Return the (x, y) coordinate for the center point of the cell that contains the specified text.  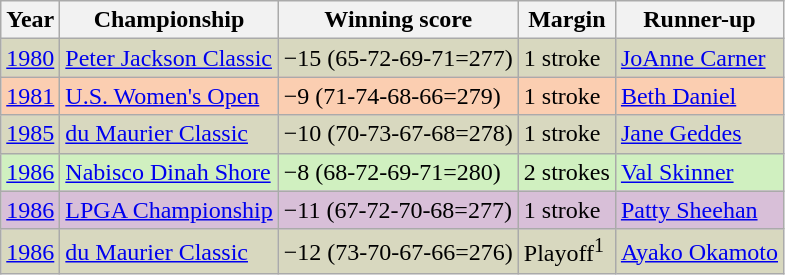
Runner-up (699, 20)
JoAnne Carner (699, 58)
−10 (70-73-67-68=278) (398, 134)
−15 (65-72-69-71=277) (398, 58)
Patty Sheehan (699, 210)
Nabisco Dinah Shore (169, 172)
−12 (73-70-67-66=276) (398, 252)
1981 (30, 96)
Playoff1 (566, 252)
Margin (566, 20)
Val Skinner (699, 172)
Winning score (398, 20)
Championship (169, 20)
U.S. Women's Open (169, 96)
Beth Daniel (699, 96)
1985 (30, 134)
2 strokes (566, 172)
−9 (71-74-68-66=279) (398, 96)
1980 (30, 58)
Peter Jackson Classic (169, 58)
LPGA Championship (169, 210)
Jane Geddes (699, 134)
−8 (68-72-69-71=280) (398, 172)
−11 (67-72-70-68=277) (398, 210)
Year (30, 20)
Ayako Okamoto (699, 252)
